For the text-containing cell, return its midpoint in (X, Y) coordinate format. 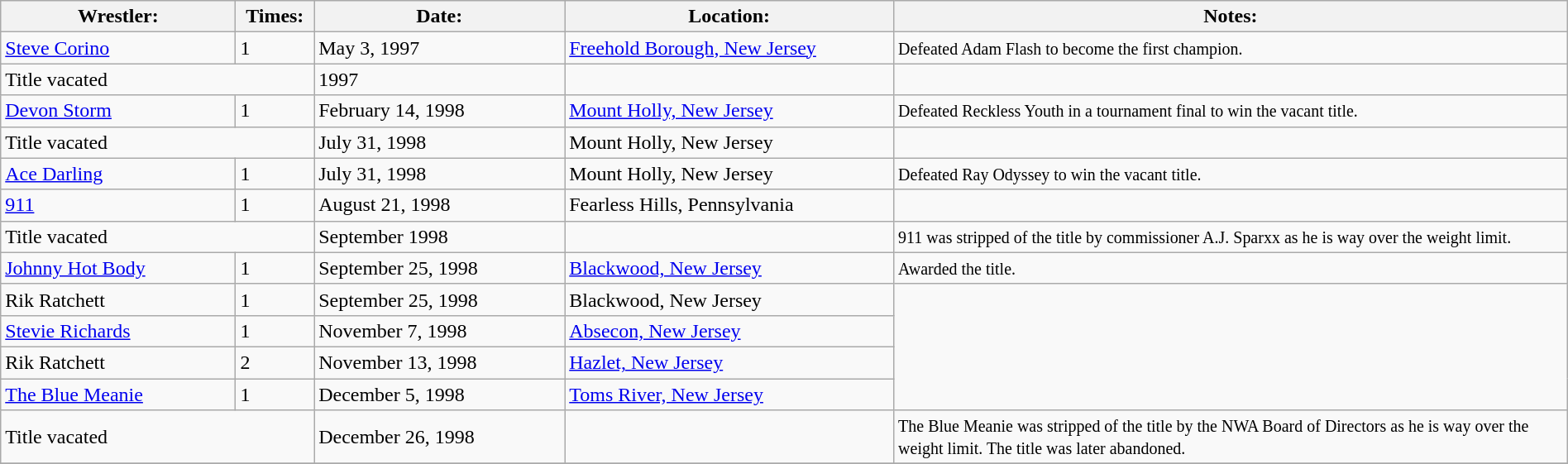
The Blue Meanie was stripped of the title by the NWA Board of Directors as he is way over the weight limit. The title was later abandoned. (1231, 437)
Times: (275, 17)
September 1998 (440, 237)
Defeated Adam Flash to become the first champion. (1231, 48)
Stevie Richards (118, 331)
December 5, 1998 (440, 395)
Freehold Borough, New Jersey (729, 48)
May 3, 1997 (440, 48)
2 (275, 362)
Toms River, New Jersey (729, 395)
Johnny Hot Body (118, 268)
Wrestler: (118, 17)
Ace Darling (118, 174)
August 21, 1998 (440, 205)
Defeated Ray Odyssey to win the vacant title. (1231, 174)
December 26, 1998 (440, 437)
November 13, 1998 (440, 362)
Defeated Reckless Youth in a tournament final to win the vacant title. (1231, 111)
Devon Storm (118, 111)
February 14, 1998 (440, 111)
Absecon, New Jersey (729, 331)
911 (118, 205)
Date: (440, 17)
Steve Corino (118, 48)
Notes: (1231, 17)
The Blue Meanie (118, 395)
1997 (440, 79)
November 7, 1998 (440, 331)
Hazlet, New Jersey (729, 362)
Awarded the title. (1231, 268)
Location: (729, 17)
Fearless Hills, Pennsylvania (729, 205)
911 was stripped of the title by commissioner A.J. Sparxx as he is way over the weight limit. (1231, 237)
